Output the (x, y) coordinate of the center of the cell containing the given text.  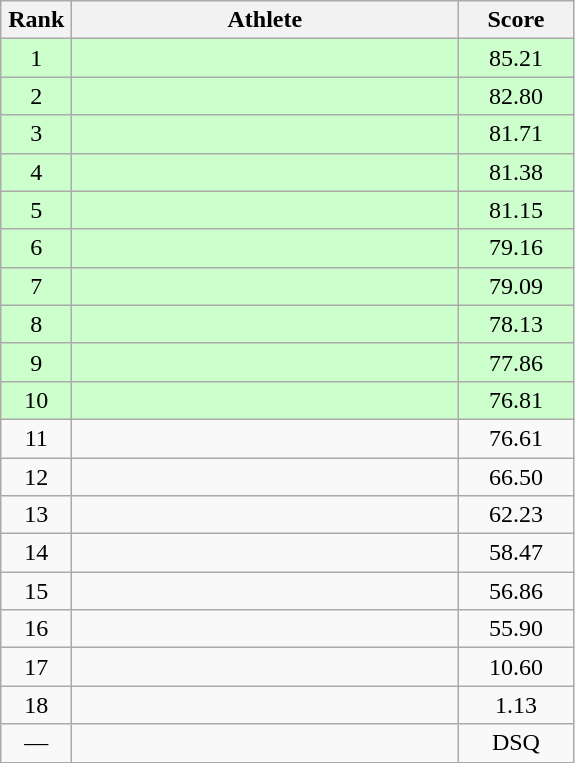
2 (36, 96)
1 (36, 58)
7 (36, 286)
81.38 (516, 172)
10.60 (516, 667)
78.13 (516, 324)
82.80 (516, 96)
DSQ (516, 743)
— (36, 743)
81.15 (516, 210)
15 (36, 591)
77.86 (516, 362)
76.61 (516, 438)
56.86 (516, 591)
3 (36, 134)
16 (36, 629)
85.21 (516, 58)
17 (36, 667)
58.47 (516, 553)
1.13 (516, 705)
55.90 (516, 629)
4 (36, 172)
79.09 (516, 286)
81.71 (516, 134)
12 (36, 477)
8 (36, 324)
79.16 (516, 248)
66.50 (516, 477)
13 (36, 515)
11 (36, 438)
62.23 (516, 515)
6 (36, 248)
5 (36, 210)
Rank (36, 20)
14 (36, 553)
18 (36, 705)
Athlete (265, 20)
76.81 (516, 400)
9 (36, 362)
10 (36, 400)
Score (516, 20)
